Locate the cell with the specified text and output its (X, Y) center coordinate. 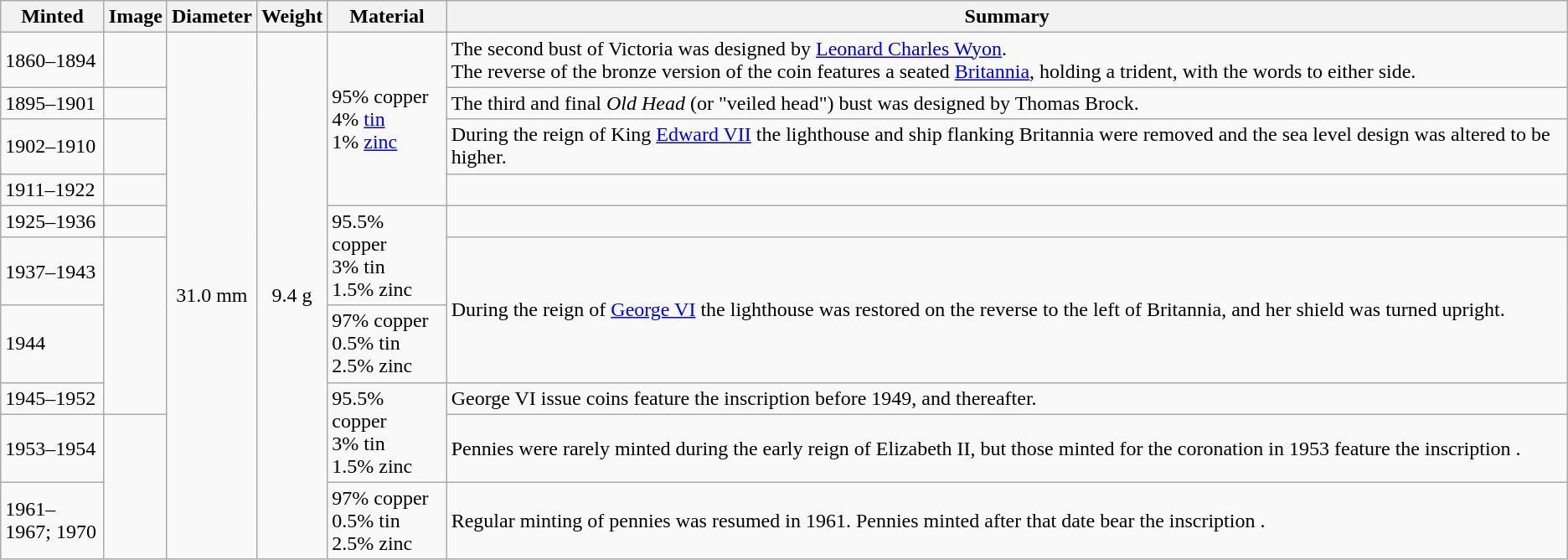
Diameter (211, 17)
Weight (291, 17)
Minted (53, 17)
Pennies were rarely minted during the early reign of Elizabeth II, but those minted for the coronation in 1953 feature the inscription . (1007, 448)
Image (136, 17)
1944 (53, 344)
Regular minting of pennies was resumed in 1961. Pennies minted after that date bear the inscription . (1007, 521)
1925–1936 (53, 221)
1860–1894 (53, 60)
1902–1910 (53, 146)
1895–1901 (53, 103)
1961–1967; 1970 (53, 521)
1937–1943 (53, 272)
1945–1952 (53, 398)
31.0 mm (211, 296)
Summary (1007, 17)
9.4 g (291, 296)
During the reign of King Edward VII the lighthouse and ship flanking Britannia were removed and the sea level design was altered to be higher. (1007, 146)
The third and final Old Head (or "veiled head") bust was designed by Thomas Brock. (1007, 103)
95% copper4% tin1% zinc (387, 119)
George VI issue coins feature the inscription before 1949, and thereafter. (1007, 398)
During the reign of George VI the lighthouse was restored on the reverse to the left of Britannia, and her shield was turned upright. (1007, 310)
1953–1954 (53, 448)
1911–1922 (53, 189)
Material (387, 17)
